Extract the [x, y] coordinate from the center of the cell holding the provided text.  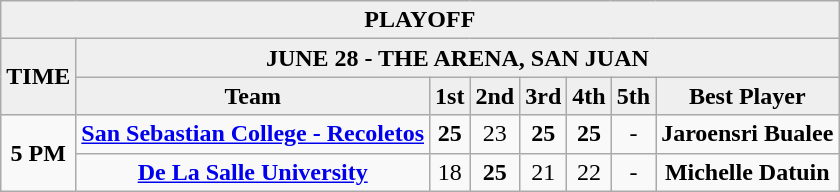
2nd [495, 96]
23 [495, 134]
De La Salle University [253, 172]
TIME [38, 77]
5th [633, 96]
JUNE 28 - THE ARENA, SAN JUAN [458, 58]
PLAYOFF [420, 20]
San Sebastian College - Recoletos [253, 134]
Jaroensri Bualee [748, 134]
18 [450, 172]
5 PM [38, 153]
Michelle Datuin [748, 172]
4th [589, 96]
1st [450, 96]
21 [544, 172]
22 [589, 172]
Best Player [748, 96]
3rd [544, 96]
Team [253, 96]
